Determine the [x, y] coordinate at the center of the cell enclosing the given text.  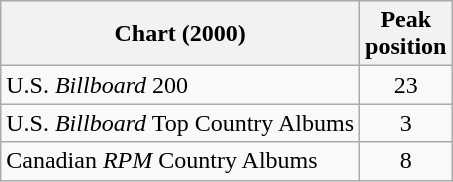
Chart (2000) [180, 34]
U.S. Billboard 200 [180, 85]
Peakposition [406, 34]
Canadian RPM Country Albums [180, 161]
8 [406, 161]
23 [406, 85]
U.S. Billboard Top Country Albums [180, 123]
3 [406, 123]
